Return the [x, y] coordinate for the center point of the cell that contains the specified text.  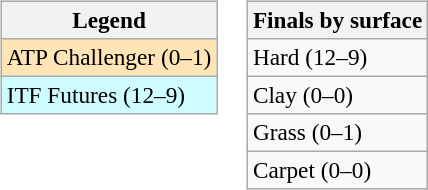
Clay (0–0) [337, 95]
Carpet (0–0) [337, 171]
Finals by surface [337, 20]
ITF Futures (12–9) [108, 95]
Hard (12–9) [337, 57]
ATP Challenger (0–1) [108, 57]
Legend [108, 20]
Grass (0–1) [337, 133]
